From the cell containing the given text, extract its center point as [x, y] coordinate. 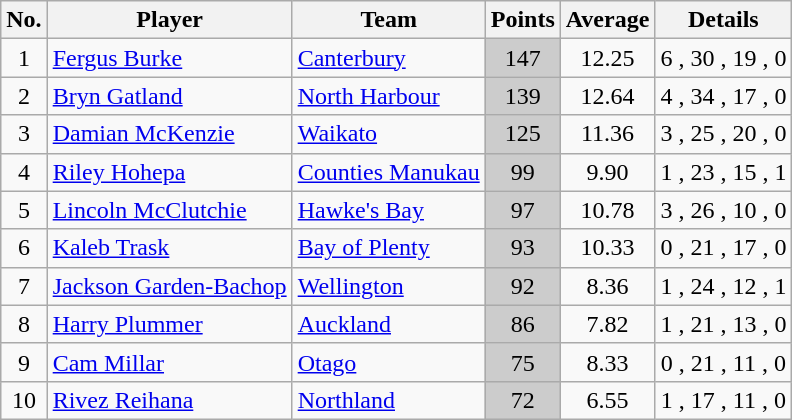
4 [24, 172]
10.33 [608, 248]
12.25 [608, 58]
Average [608, 20]
5 [24, 210]
8.33 [608, 362]
Harry Plummer [170, 324]
8.36 [608, 286]
1 , 23 , 15 , 1 [724, 172]
10.78 [608, 210]
139 [522, 96]
1 , 24 , 12 , 1 [724, 286]
Cam Millar [170, 362]
Hawke's Bay [388, 210]
2 [24, 96]
93 [522, 248]
Kaleb Trask [170, 248]
0 , 21 , 11 , 0 [724, 362]
4 , 34 , 17 , 0 [724, 96]
Player [170, 20]
6.55 [608, 400]
Points [522, 20]
Counties Manukau [388, 172]
125 [522, 134]
0 , 21 , 17 , 0 [724, 248]
11.36 [608, 134]
12.64 [608, 96]
9 [24, 362]
Canterbury [388, 58]
Riley Hohepa [170, 172]
7 [24, 286]
Fergus Burke [170, 58]
3 , 25 , 20 , 0 [724, 134]
Bay of Plenty [388, 248]
72 [522, 400]
Team [388, 20]
147 [522, 58]
Otago [388, 362]
1 [24, 58]
9.90 [608, 172]
6 , 30 , 19 , 0 [724, 58]
7.82 [608, 324]
Rivez Reihana [170, 400]
Lincoln McClutchie [170, 210]
Waikato [388, 134]
Damian McKenzie [170, 134]
3 [24, 134]
3 , 26 , 10 , 0 [724, 210]
Wellington [388, 286]
No. [24, 20]
Bryn Gatland [170, 96]
6 [24, 248]
75 [522, 362]
Auckland [388, 324]
1 , 21 , 13 , 0 [724, 324]
1 , 17 , 11 , 0 [724, 400]
Details [724, 20]
99 [522, 172]
8 [24, 324]
97 [522, 210]
Northland [388, 400]
10 [24, 400]
92 [522, 286]
86 [522, 324]
North Harbour [388, 96]
Jackson Garden-Bachop [170, 286]
